Provide the (x, y) coordinate of the cell's center where the given text is located.  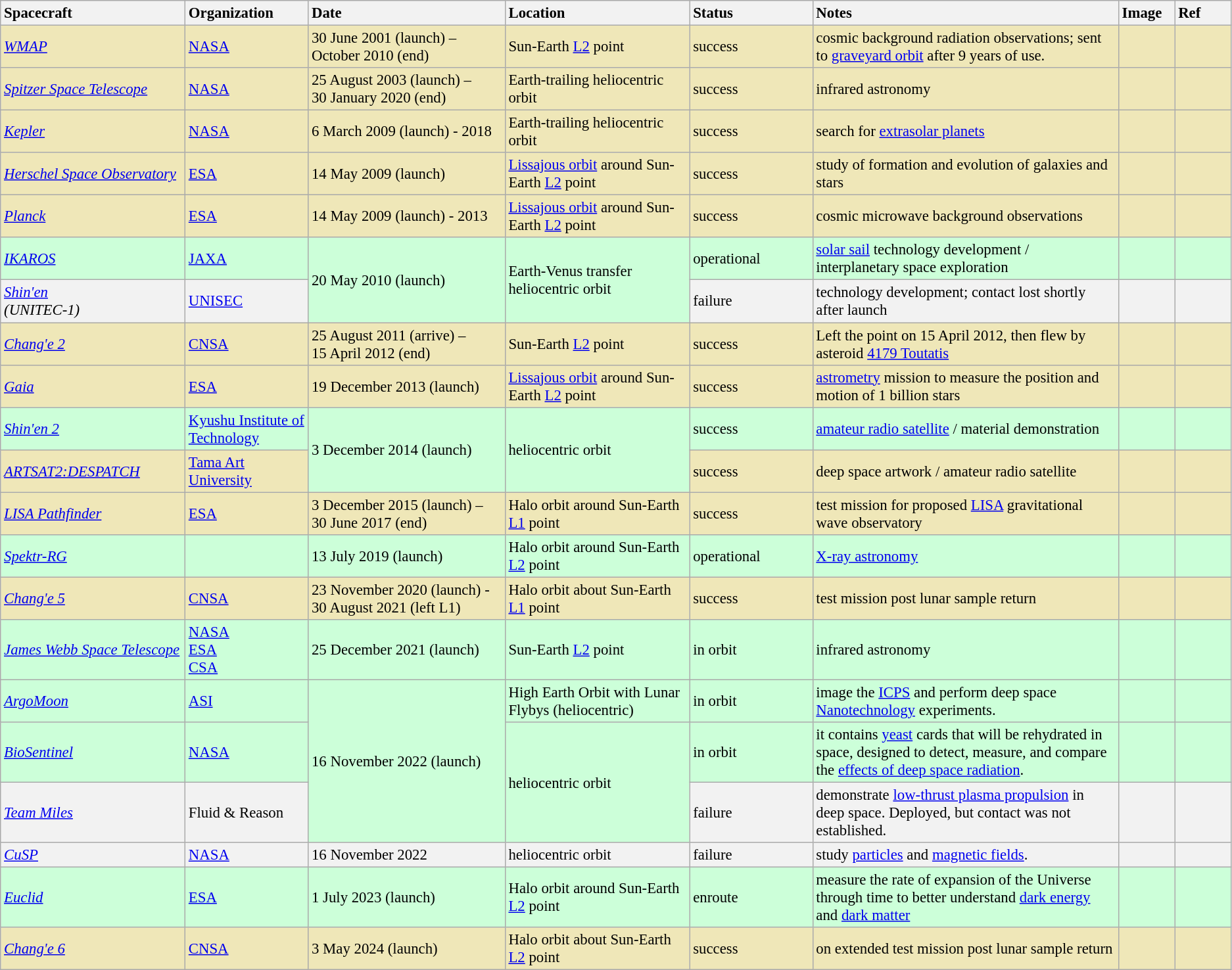
ArgoMoon (93, 701)
6 March 2009 (launch) - 2018 (406, 131)
Halo orbit around Sun-Earth L1 point (597, 514)
measure the rate of expansion of the Universe through time to better understand dark energy and dark matter (965, 898)
Kyushu Institute of Technology (247, 428)
14 May 2009 (launch) (406, 173)
Status (751, 13)
Kepler (93, 131)
demonstrate low-thrust plasma propulsion in deep space. Deployed, but contact was not established. (965, 813)
Chang'e 5 (93, 598)
25 December 2021 (launch) (406, 650)
13 July 2019 (launch) (406, 556)
Location (597, 13)
deep space artwork / amateur radio satellite (965, 471)
ARTSAT2:DESPATCH (93, 471)
Euclid (93, 898)
Date (406, 13)
Herschel Space Observatory (93, 173)
James Webb Space Telescope (93, 650)
BioSentinel (93, 752)
astrometry mission to measure the position and motion of 1 billion stars (965, 386)
LISA Pathfinder (93, 514)
25 August 2003 (launch) –30 January 2020 (end) (406, 89)
test mission for proposed LISA gravitational wave observatory (965, 514)
technology development; contact lost shortly after launch (965, 301)
Spektr-RG (93, 556)
search for extrasolar planets (965, 131)
19 December 2013 (launch) (406, 386)
study of formation and evolution of galaxies and stars (965, 173)
UNISEC (247, 301)
WMAP (93, 47)
Shin'en(UNITEC-1) (93, 301)
Notes (965, 13)
1 July 2023 (launch) (406, 898)
16 November 2022 (launch) (406, 761)
study particles and magnetic fields. (965, 855)
Tama Art University (247, 471)
30 June 2001 (launch) –October 2010 (end) (406, 47)
it contains yeast cards that will be rehydrated in space, designed to detect, measure, and compare the effects of deep space radiation. (965, 752)
Chang'e 6 (93, 949)
test mission post lunar sample return (965, 598)
Fluid & Reason (247, 813)
23 November 2020 (launch) -30 August 2021 (left L1) (406, 598)
Gaia (93, 386)
ASI (247, 701)
cosmic background radiation observations; sent to graveyard orbit after 9 years of use. (965, 47)
High Earth Orbit with Lunar Flybys (heliocentric) (597, 701)
Planck (93, 217)
image the ICPS and perform deep space Nanotechnology experiments. (965, 701)
Organization (247, 13)
Halo orbit about Sun-Earth L2 point (597, 949)
CuSP (93, 855)
Image (1147, 13)
NASA ESA CSA (247, 650)
3 December 2015 (launch) –30 June 2017 (end) (406, 514)
JAXA (247, 259)
Halo orbit about Sun-Earth L1 point (597, 598)
Left the point on 15 April 2012, then flew by asteroid 4179 Toutatis (965, 344)
X-ray astronomy (965, 556)
Earth-Venus transfer heliocentric orbit (597, 280)
Ref (1203, 13)
14 May 2009 (launch) - 2013 (406, 217)
3 May 2024 (launch) (406, 949)
on extended test mission post lunar sample return (965, 949)
Shin'en 2 (93, 428)
3 December 2014 (launch) (406, 450)
IKAROS (93, 259)
16 November 2022 (406, 855)
cosmic microwave background observations (965, 217)
20 May 2010 (launch) (406, 280)
Spacecraft (93, 13)
Spitzer Space Telescope (93, 89)
amateur radio satellite / material demonstration (965, 428)
Chang'e 2 (93, 344)
solar sail technology development / interplanetary space exploration (965, 259)
Team Miles (93, 813)
enroute (751, 898)
25 August 2011 (arrive) –15 April 2012 (end) (406, 344)
